Output the (X, Y) coordinate of the center of the cell containing the given text.  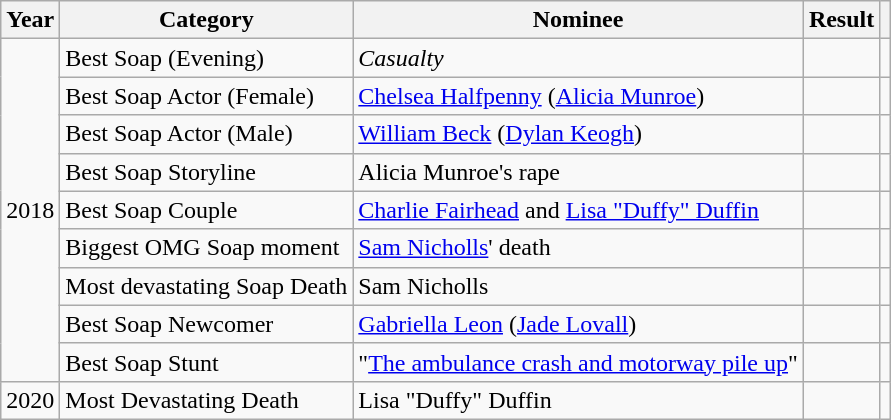
Sam Nicholls' death (578, 248)
Best Soap Actor (Female) (206, 96)
Best Soap Couple (206, 210)
Best Soap Newcomer (206, 324)
Category (206, 20)
Result (841, 20)
2018 (30, 210)
Charlie Fairhead and Lisa "Duffy" Duffin (578, 210)
Casualty (578, 58)
Best Soap (Evening) (206, 58)
Best Soap Actor (Male) (206, 134)
Best Soap Storyline (206, 172)
Nominee (578, 20)
Best Soap Stunt (206, 362)
Chelsea Halfpenny (Alicia Munroe) (578, 96)
Biggest OMG Soap moment (206, 248)
2020 (30, 400)
Most devastating Soap Death (206, 286)
Year (30, 20)
Gabriella Leon (Jade Lovall) (578, 324)
"The ambulance crash and motorway pile up" (578, 362)
William Beck (Dylan Keogh) (578, 134)
Most Devastating Death (206, 400)
Lisa "Duffy" Duffin (578, 400)
Sam Nicholls (578, 286)
Alicia Munroe's rape (578, 172)
